Scan for the cell matching the given text and deliver its [X, Y] coordinate at center. 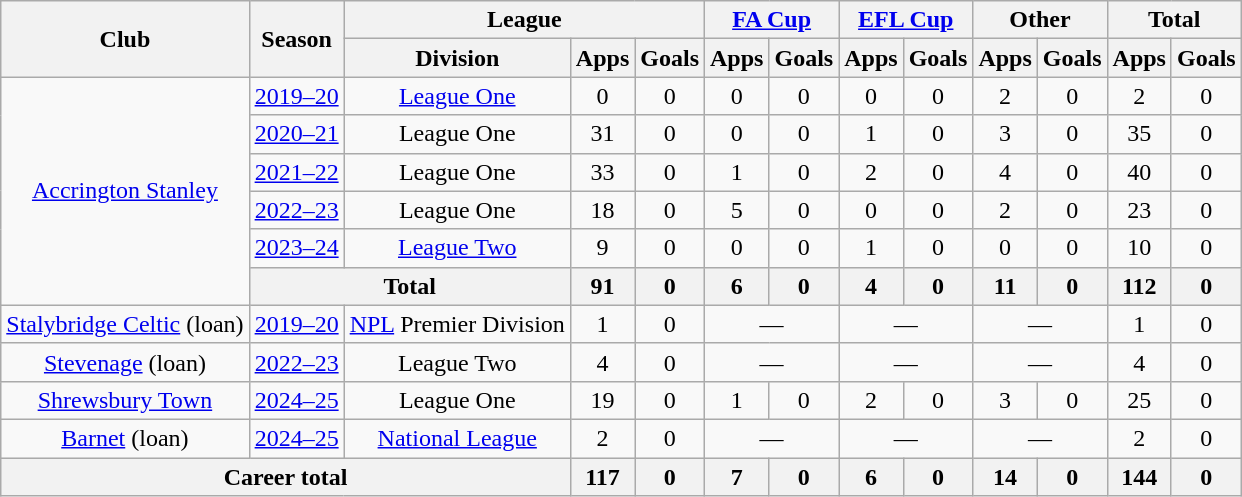
25 [1139, 400]
League [524, 20]
31 [602, 134]
National League [457, 438]
10 [1139, 248]
NPL Premier Division [457, 324]
7 [737, 477]
Stevenage (loan) [125, 362]
33 [602, 172]
2021–22 [296, 172]
14 [1005, 477]
Division [457, 58]
9 [602, 248]
FA Cup [772, 20]
2020–21 [296, 134]
Season [296, 39]
5 [737, 210]
19 [602, 400]
144 [1139, 477]
Stalybridge Celtic (loan) [125, 324]
112 [1139, 286]
Barnet (loan) [125, 438]
Club [125, 39]
Shrewsbury Town [125, 400]
EFL Cup [906, 20]
40 [1139, 172]
2023–24 [296, 248]
23 [1139, 210]
91 [602, 286]
Other [1040, 20]
35 [1139, 134]
11 [1005, 286]
Accrington Stanley [125, 191]
18 [602, 210]
Career total [286, 477]
117 [602, 477]
